For the text-containing cell, return its midpoint in [X, Y] coordinate format. 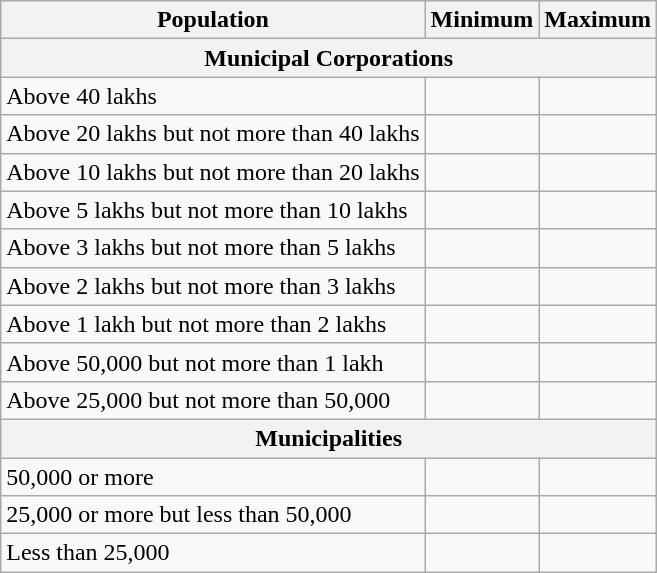
Above 3 lakhs but not more than 5 lakhs [213, 248]
Above 10 lakhs but not more than 20 lakhs [213, 172]
Above 25,000 but not more than 50,000 [213, 400]
50,000 or more [213, 477]
Above 2 lakhs but not more than 3 lakhs [213, 286]
25,000 or more but less than 50,000 [213, 515]
Maximum [598, 20]
Above 20 lakhs but not more than 40 lakhs [213, 134]
Above 50,000 but not more than 1 lakh [213, 362]
Less than 25,000 [213, 553]
Municipalities [329, 438]
Above 5 lakhs but not more than 10 lakhs [213, 210]
Minimum [482, 20]
Above 1 lakh but not more than 2 lakhs [213, 324]
Population [213, 20]
Municipal Corporations [329, 58]
Above 40 lakhs [213, 96]
